Find where the given text appears and provide that cell's center as (x, y) coordinate. 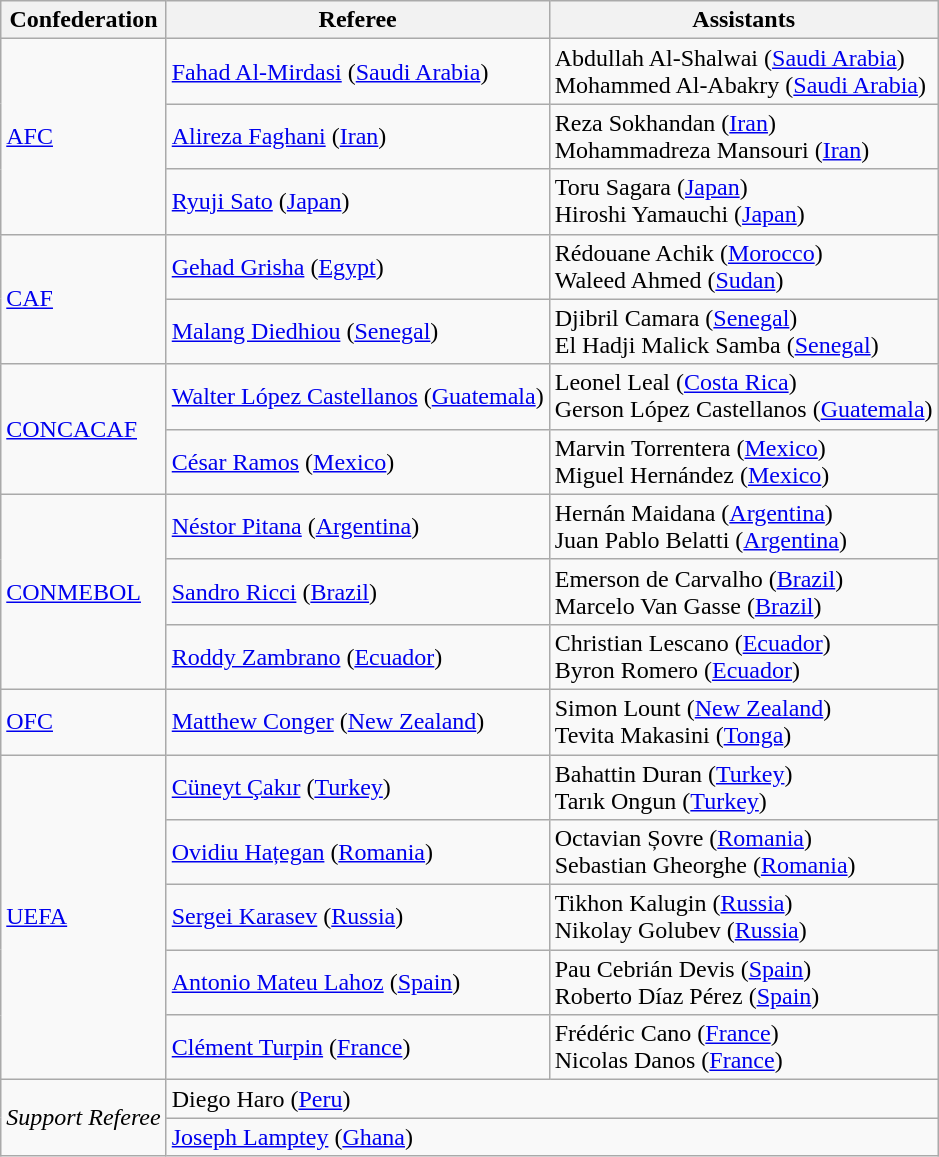
Fahad Al-Mirdasi (Saudi Arabia) (358, 72)
Joseph Lamptey (Ghana) (552, 1137)
Simon Lount (New Zealand)Tevita Makasini (Tonga) (744, 722)
Ryuji Sato (Japan) (358, 202)
Support Referee (84, 1118)
Sergei Karasev (Russia) (358, 918)
Néstor Pitana (Argentina) (358, 526)
Walter López Castellanos (Guatemala) (358, 396)
Cüneyt Çakır (Turkey) (358, 786)
Diego Haro (Peru) (552, 1099)
Abdullah Al-Shalwai (Saudi Arabia)Mohammed Al-Abakry (Saudi Arabia) (744, 72)
Hernán Maidana (Argentina)Juan Pablo Belatti (Argentina) (744, 526)
Assistants (744, 20)
Sandro Ricci (Brazil) (358, 592)
CONCACAF (84, 429)
Antonio Mateu Lahoz (Spain) (358, 982)
CONMEBOL (84, 592)
Toru Sagara (Japan)Hiroshi Yamauchi (Japan) (744, 202)
Emerson de Carvalho (Brazil)Marcelo Van Gasse (Brazil) (744, 592)
OFC (84, 722)
Octavian Șovre (Romania)Sebastian Gheorghe (Romania) (744, 852)
Djibril Camara (Senegal)El Hadji Malick Samba (Senegal) (744, 332)
Malang Diedhiou (Senegal) (358, 332)
Gehad Grisha (Egypt) (358, 266)
CAF (84, 299)
Alireza Faghani (Iran) (358, 136)
UEFA (84, 916)
Clément Turpin (France) (358, 1048)
Rédouane Achik (Morocco)Waleed Ahmed (Sudan) (744, 266)
Confederation (84, 20)
Bahattin Duran (Turkey)Tarık Ongun (Turkey) (744, 786)
Matthew Conger (New Zealand) (358, 722)
Pau Cebrián Devis (Spain)Roberto Díaz Pérez (Spain) (744, 982)
Tikhon Kalugin (Russia)Nikolay Golubev (Russia) (744, 918)
Reza Sokhandan (Iran)Mohammadreza Mansouri (Iran) (744, 136)
Frédéric Cano (France)Nicolas Danos (France) (744, 1048)
Marvin Torrentera (Mexico)Miguel Hernández (Mexico) (744, 462)
Roddy Zambrano (Ecuador) (358, 656)
AFC (84, 136)
Christian Lescano (Ecuador)Byron Romero (Ecuador) (744, 656)
Referee (358, 20)
César Ramos (Mexico) (358, 462)
Leonel Leal (Costa Rica)Gerson López Castellanos (Guatemala) (744, 396)
Ovidiu Hațegan (Romania) (358, 852)
